Detect which cell encompasses the target text, then output its (x, y) center coordinate. 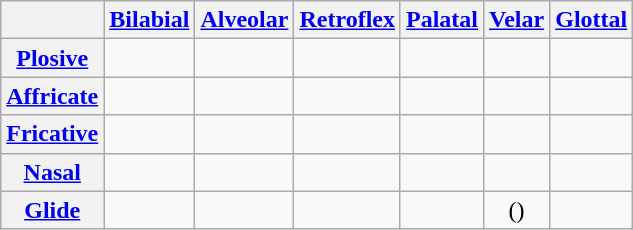
Retroflex (348, 20)
Fricative (52, 134)
Glide (52, 210)
Nasal (52, 172)
Velar (517, 20)
Plosive (52, 58)
Bilabial (150, 20)
Affricate (52, 96)
() (517, 210)
Palatal (442, 20)
Glottal (592, 20)
Alveolar (244, 20)
